Locate the cell with the specified text and output its [x, y] center coordinate. 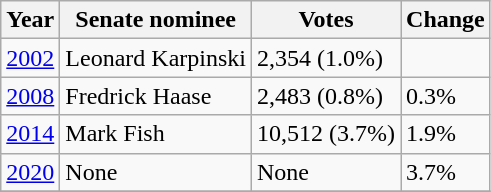
2002 [30, 58]
2,354 (1.0%) [326, 58]
2,483 (0.8%) [326, 96]
3.7% [446, 172]
Fredrick Haase [156, 96]
Senate nominee [156, 20]
Change [446, 20]
0.3% [446, 96]
Year [30, 20]
2008 [30, 96]
1.9% [446, 134]
Leonard Karpinski [156, 58]
10,512 (3.7%) [326, 134]
2020 [30, 172]
Mark Fish [156, 134]
2014 [30, 134]
Votes [326, 20]
